Identify which cell holds the provided text, then report its [x, y] central coordinate. 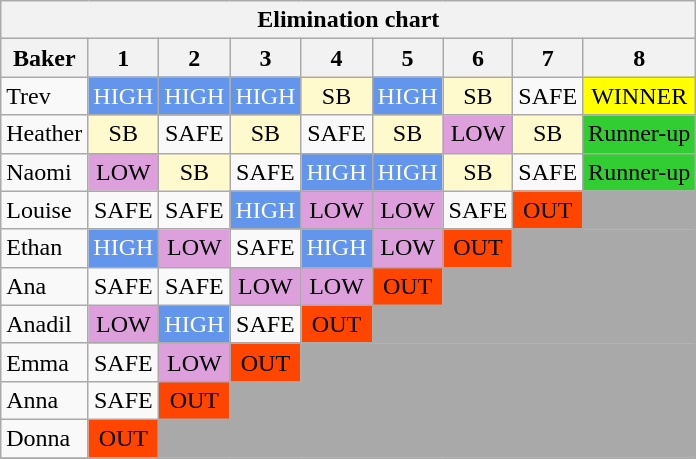
Baker [44, 58]
6 [478, 58]
Ethan [44, 248]
Trev [44, 96]
Donna [44, 438]
Emma [44, 362]
2 [194, 58]
8 [640, 58]
Heather [44, 134]
Anna [44, 400]
Louise [44, 210]
4 [336, 58]
Naomi [44, 172]
Ana [44, 286]
Anadil [44, 324]
5 [408, 58]
WINNER [640, 96]
7 [548, 58]
1 [124, 58]
Elimination chart [348, 20]
3 [266, 58]
